Capture the cell that displays the provided text and extract its (X, Y) central coordinate. 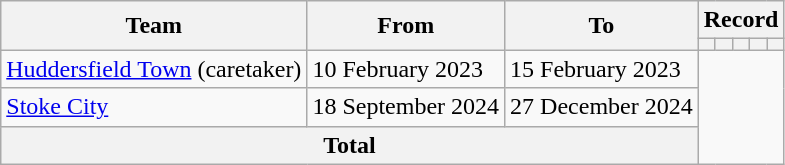
From (406, 26)
To (602, 26)
Stoke City (154, 107)
Record (741, 20)
27 December 2024 (602, 107)
Total (350, 145)
15 February 2023 (602, 69)
Huddersfield Town (caretaker) (154, 69)
10 February 2023 (406, 69)
18 September 2024 (406, 107)
Team (154, 26)
